Identify which cell holds the provided text, then report its (x, y) central coordinate. 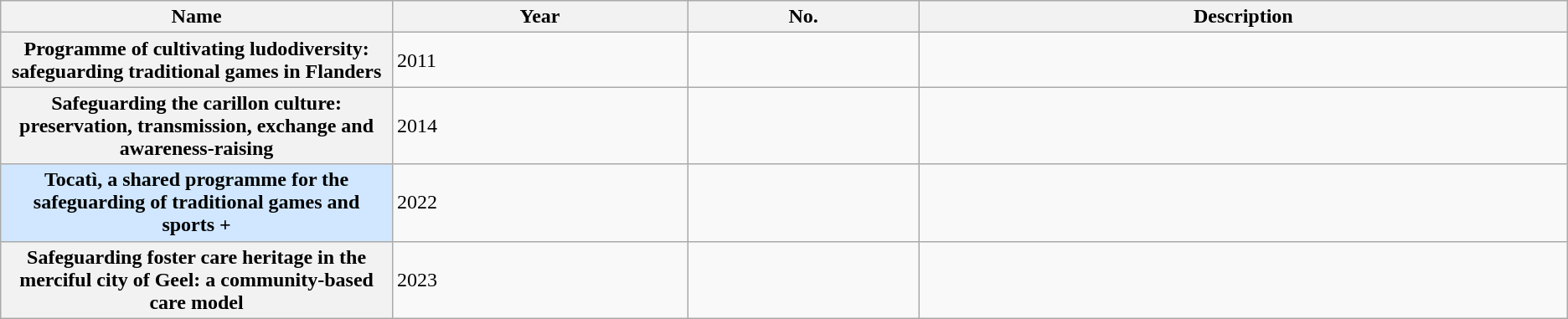
Description (1243, 17)
Year (539, 17)
2014 (539, 126)
2023 (539, 280)
Tocatì, a shared programme for the safeguarding of traditional games and sports + (197, 203)
No. (804, 17)
Safeguarding foster care heritage in the merciful city of Geel: a community-based care model (197, 280)
Safeguarding the carillon culture: preservation, transmission, exchange and awareness-raising (197, 126)
2022 (539, 203)
2011 (539, 60)
Programme of cultivating ludodiversity: safeguarding traditional games in Flanders (197, 60)
Name (197, 17)
